Determine the [X, Y] coordinate at the center of the cell enclosing the given text.  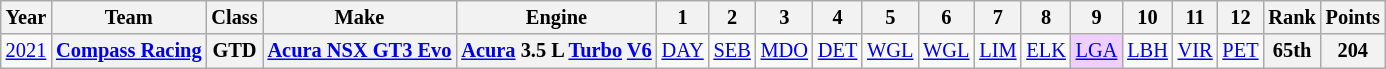
DAY [683, 51]
8 [1046, 17]
11 [1196, 17]
VIR [1196, 51]
GTD [234, 51]
6 [946, 17]
Acura NSX GT3 Evo [360, 51]
LIM [998, 51]
SEB [732, 51]
Year [26, 17]
Acura 3.5 L Turbo V6 [556, 51]
Engine [556, 17]
4 [838, 17]
MDO [784, 51]
204 [1353, 51]
65th [1292, 51]
7 [998, 17]
2021 [26, 51]
Team [128, 17]
9 [1097, 17]
Points [1353, 17]
Rank [1292, 17]
3 [784, 17]
PET [1241, 51]
Compass Racing [128, 51]
12 [1241, 17]
LGA [1097, 51]
DET [838, 51]
Class [234, 17]
2 [732, 17]
ELK [1046, 51]
5 [890, 17]
1 [683, 17]
Make [360, 17]
LBH [1147, 51]
10 [1147, 17]
